Scan for the cell matching the given text and deliver its (x, y) coordinate at center. 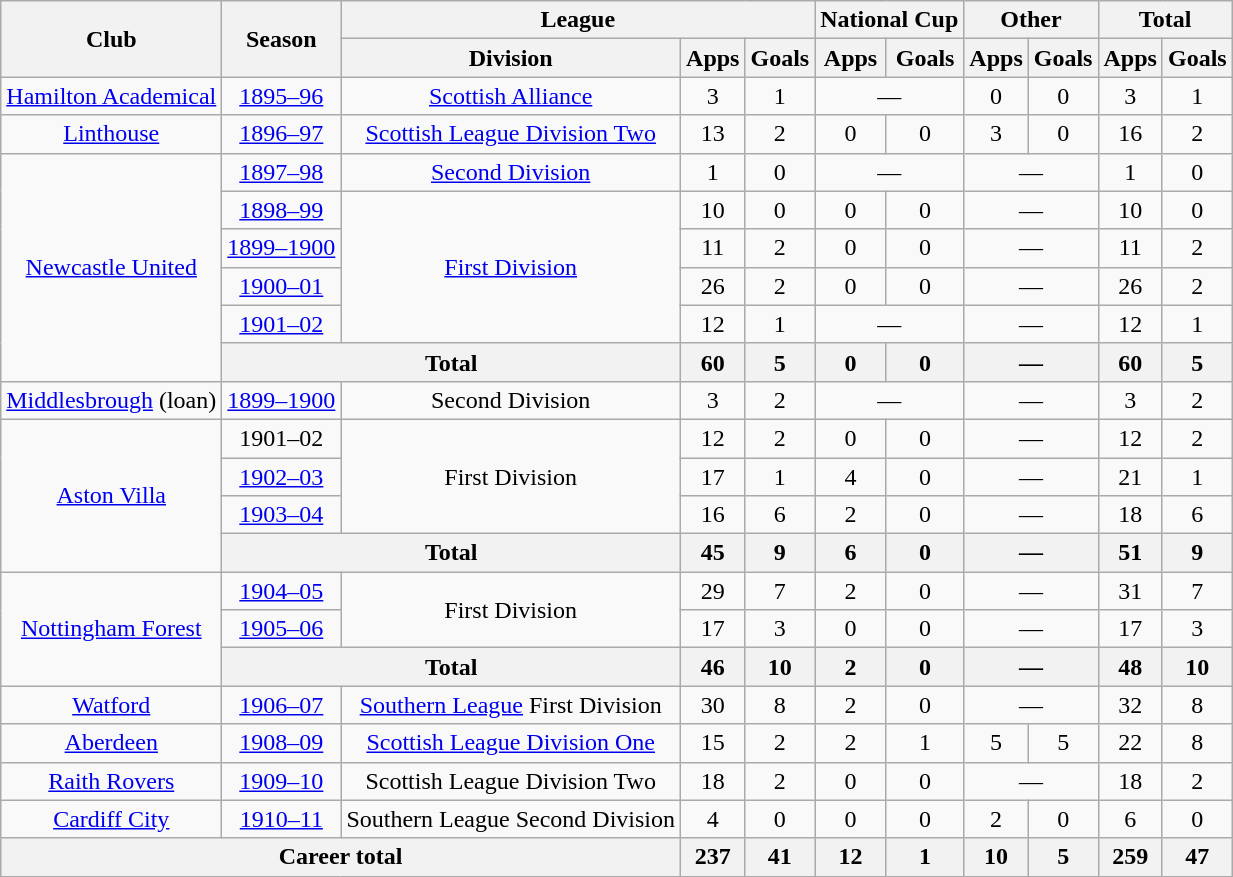
13 (713, 134)
Southern League First Division (511, 705)
Club (112, 39)
1897–98 (282, 172)
Scottish League Division One (511, 743)
Cardiff City (112, 819)
1903–04 (282, 515)
41 (780, 857)
1905–06 (282, 629)
15 (713, 743)
Other (1031, 20)
Division (511, 58)
1909–10 (282, 781)
Aberdeen (112, 743)
Middlesbrough (loan) (112, 400)
47 (1197, 857)
51 (1130, 553)
Aston Villa (112, 495)
31 (1130, 591)
1900–01 (282, 286)
48 (1130, 667)
237 (713, 857)
22 (1130, 743)
Career total (341, 857)
1906–07 (282, 705)
1898–99 (282, 210)
Watford (112, 705)
1902–03 (282, 477)
Southern League Second Division (511, 819)
Nottingham Forest (112, 629)
29 (713, 591)
30 (713, 705)
Newcastle United (112, 267)
45 (713, 553)
1910–11 (282, 819)
1904–05 (282, 591)
National Cup (890, 20)
46 (713, 667)
Hamilton Academical (112, 96)
League (578, 20)
Raith Rovers (112, 781)
32 (1130, 705)
Linthouse (112, 134)
Season (282, 39)
1895–96 (282, 96)
21 (1130, 477)
259 (1130, 857)
Scottish Alliance (511, 96)
1908–09 (282, 743)
1896–97 (282, 134)
